Search for the cell housing the specified text and yield its (X, Y) center coordinate. 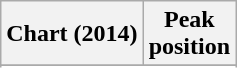
Chart (2014) (72, 34)
Peak position (189, 34)
